Provide the [X, Y] coordinate of the cell's center where the given text is located.  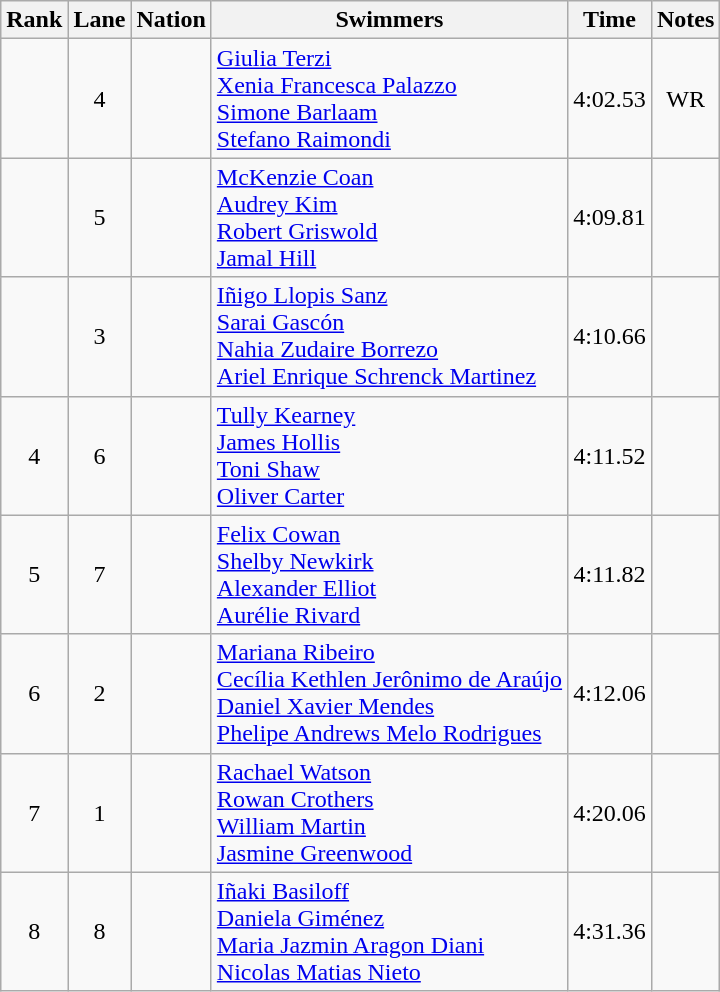
Lane [100, 20]
Swimmers [389, 20]
WR [685, 98]
Giulia TerziXenia Francesca PalazzoSimone BarlaamStefano Raimondi [389, 98]
4:11.82 [610, 574]
2 [100, 694]
McKenzie CoanAudrey KimRobert GriswoldJamal Hill [389, 218]
4:09.81 [610, 218]
Notes [685, 20]
Time [610, 20]
4:11.52 [610, 456]
Iñigo Llopis SanzSarai GascónNahia Zudaire BorrezoAriel Enrique Schrenck Martinez [389, 336]
1 [100, 812]
4:02.53 [610, 98]
4:12.06 [610, 694]
4:31.36 [610, 932]
3 [100, 336]
4:10.66 [610, 336]
Mariana RibeiroCecília Kethlen Jerônimo de AraújoDaniel Xavier MendesPhelipe Andrews Melo Rodrigues [389, 694]
Iñaki BasiloffDaniela GiménezMaria Jazmin Aragon DianiNicolas Matias Nieto [389, 932]
Tully KearneyJames HollisToni ShawOliver Carter [389, 456]
Nation [171, 20]
4:20.06 [610, 812]
Rachael WatsonRowan CrothersWilliam MartinJasmine Greenwood [389, 812]
Felix CowanShelby NewkirkAlexander ElliotAurélie Rivard [389, 574]
Rank [34, 20]
